Output the [x, y] coordinate of the center of the cell containing the given text.  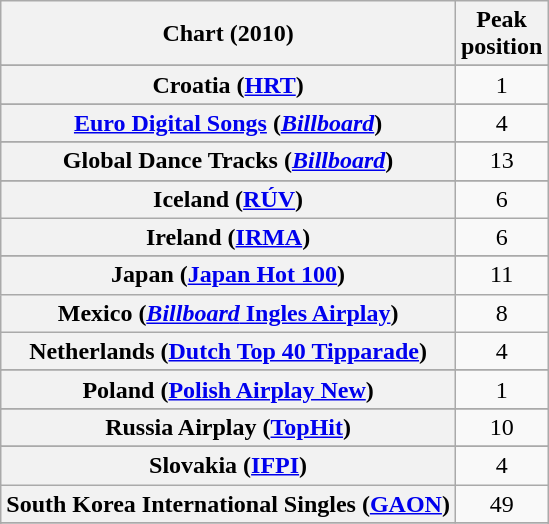
Global Dance Tracks (Billboard) [228, 161]
Japan (Japan Hot 100) [228, 275]
Croatia (HRT) [228, 85]
Ireland (IRMA) [228, 237]
Russia Airplay (TopHit) [228, 427]
13 [501, 161]
Iceland (RÚV) [228, 199]
10 [501, 427]
Chart (2010) [228, 34]
Netherlands (Dutch Top 40 Tipparade) [228, 351]
49 [501, 503]
8 [501, 313]
Slovakia (IFPI) [228, 465]
Euro Digital Songs (Billboard) [228, 123]
Poland (Polish Airplay New) [228, 389]
South Korea International Singles (GAON) [228, 503]
11 [501, 275]
Peakposition [501, 34]
Mexico (Billboard Ingles Airplay) [228, 313]
